Output the [X, Y] coordinate of the center of the cell containing the given text.  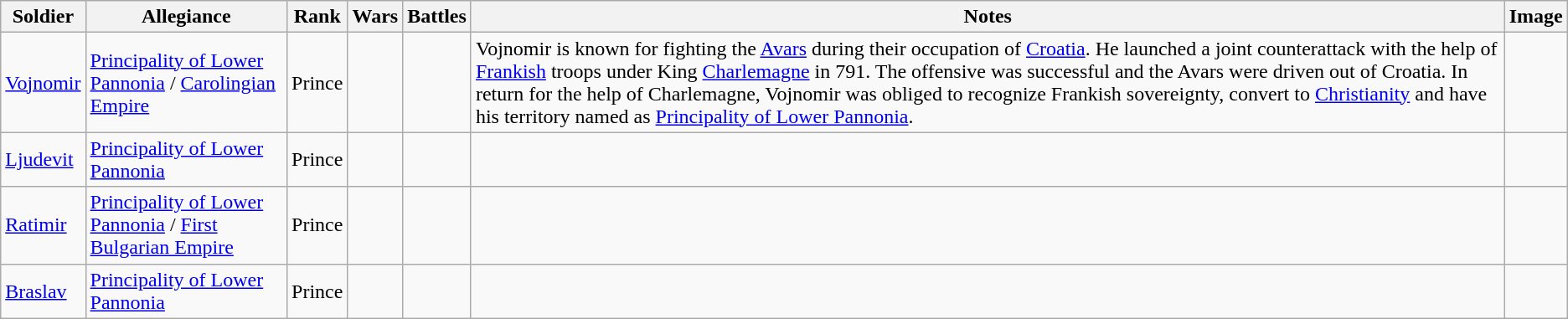
Soldier [44, 17]
Principality of Lower Pannonia / First Bulgarian Empire [186, 225]
Image [1536, 17]
Ljudevit [44, 159]
Vojnomir [44, 82]
Wars [375, 17]
Principality of Lower Pannonia / Carolingian Empire [186, 82]
Battles [437, 17]
Allegiance [186, 17]
Ratimir [44, 225]
Braslav [44, 291]
Rank [317, 17]
Notes [988, 17]
